Return (X, Y) of the center of cell containing provided text 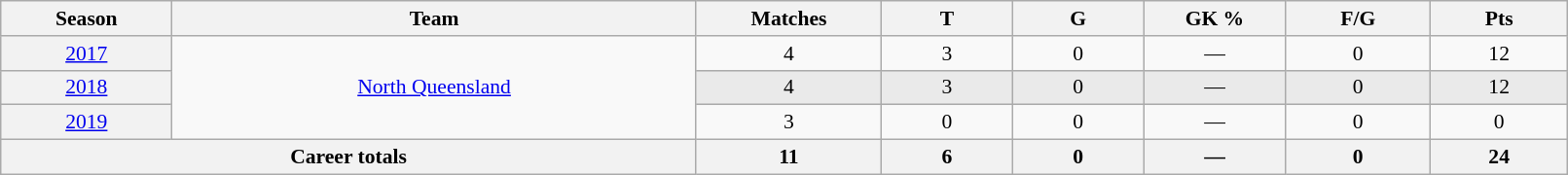
2019 (87, 122)
Team (434, 18)
2018 (87, 87)
Matches (788, 18)
T (948, 18)
Season (87, 18)
North Queensland (434, 87)
Career totals (348, 157)
GK % (1215, 18)
G (1078, 18)
24 (1499, 157)
F/G (1358, 18)
2017 (87, 53)
Pts (1499, 18)
6 (948, 157)
11 (788, 157)
